Pinpoint the cell where the given text exists, returning its (x, y) midpoint coordinate. 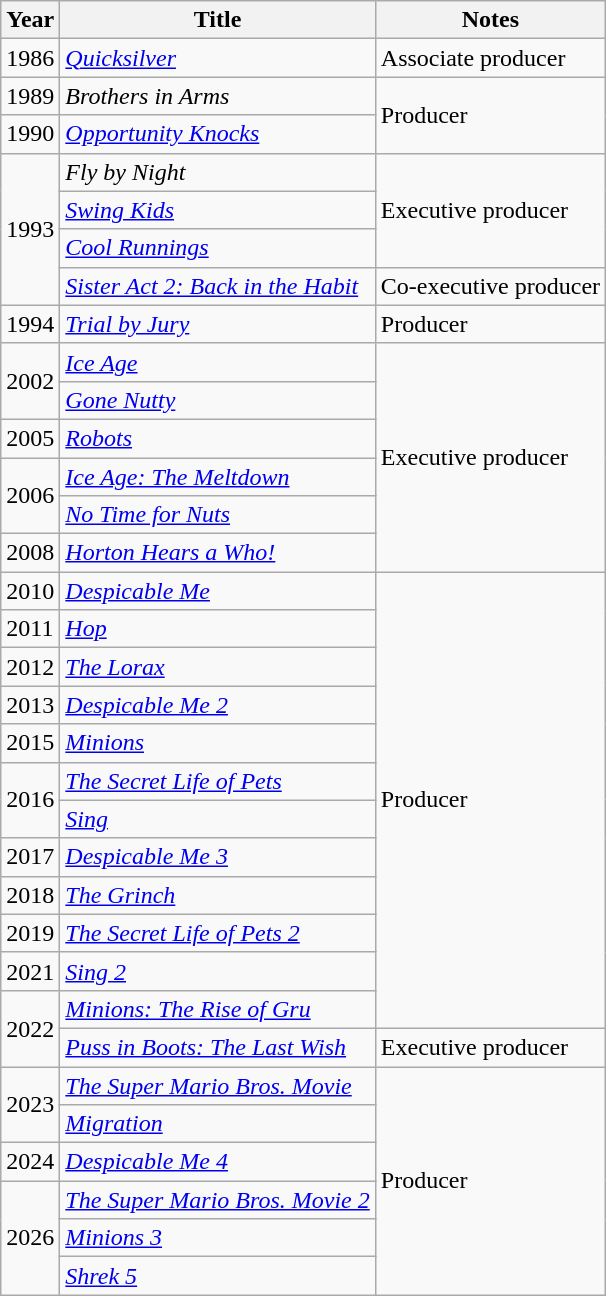
2011 (30, 629)
Trial by Jury (218, 324)
Robots (218, 438)
Title (218, 20)
Migration (218, 1124)
Despicable Me 3 (218, 857)
The Secret Life of Pets 2 (218, 933)
2006 (30, 496)
1993 (30, 229)
Ice Age: The Meltdown (218, 477)
Puss in Boots: The Last Wish (218, 1047)
The Secret Life of Pets (218, 781)
2010 (30, 591)
Sing 2 (218, 971)
Fly by Night (218, 172)
2002 (30, 381)
2017 (30, 857)
The Super Mario Bros. Movie 2 (218, 1200)
Despicable Me (218, 591)
2026 (30, 1238)
The Super Mario Bros. Movie (218, 1085)
Gone Nutty (218, 400)
Shrek 5 (218, 1276)
Sister Act 2: Back in the Habit (218, 286)
Minions: The Rise of Gru (218, 1009)
2016 (30, 800)
Minions (218, 743)
1994 (30, 324)
2008 (30, 553)
Quicksilver (218, 58)
Sing (218, 819)
No Time for Nuts (218, 515)
Despicable Me 4 (218, 1162)
Opportunity Knocks (218, 134)
Despicable Me 2 (218, 705)
The Lorax (218, 667)
Brothers in Arms (218, 96)
2018 (30, 895)
Hop (218, 629)
Ice Age (218, 362)
2013 (30, 705)
Horton Hears a Who! (218, 553)
1990 (30, 134)
1989 (30, 96)
The Grinch (218, 895)
Cool Runnings (218, 248)
Co-executive producer (490, 286)
2024 (30, 1162)
2015 (30, 743)
Notes (490, 20)
Swing Kids (218, 210)
Associate producer (490, 58)
Minions 3 (218, 1238)
2019 (30, 933)
1986 (30, 58)
2021 (30, 971)
2023 (30, 1104)
Year (30, 20)
2005 (30, 438)
2012 (30, 667)
2022 (30, 1028)
